Search for the cell housing the specified text and yield its (X, Y) center coordinate. 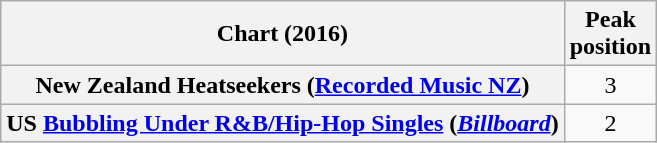
2 (610, 123)
Chart (2016) (282, 34)
New Zealand Heatseekers (Recorded Music NZ) (282, 85)
US Bubbling Under R&B/Hip-Hop Singles (Billboard) (282, 123)
3 (610, 85)
Peakposition (610, 34)
